Search for the cell housing the specified text and yield its [x, y] center coordinate. 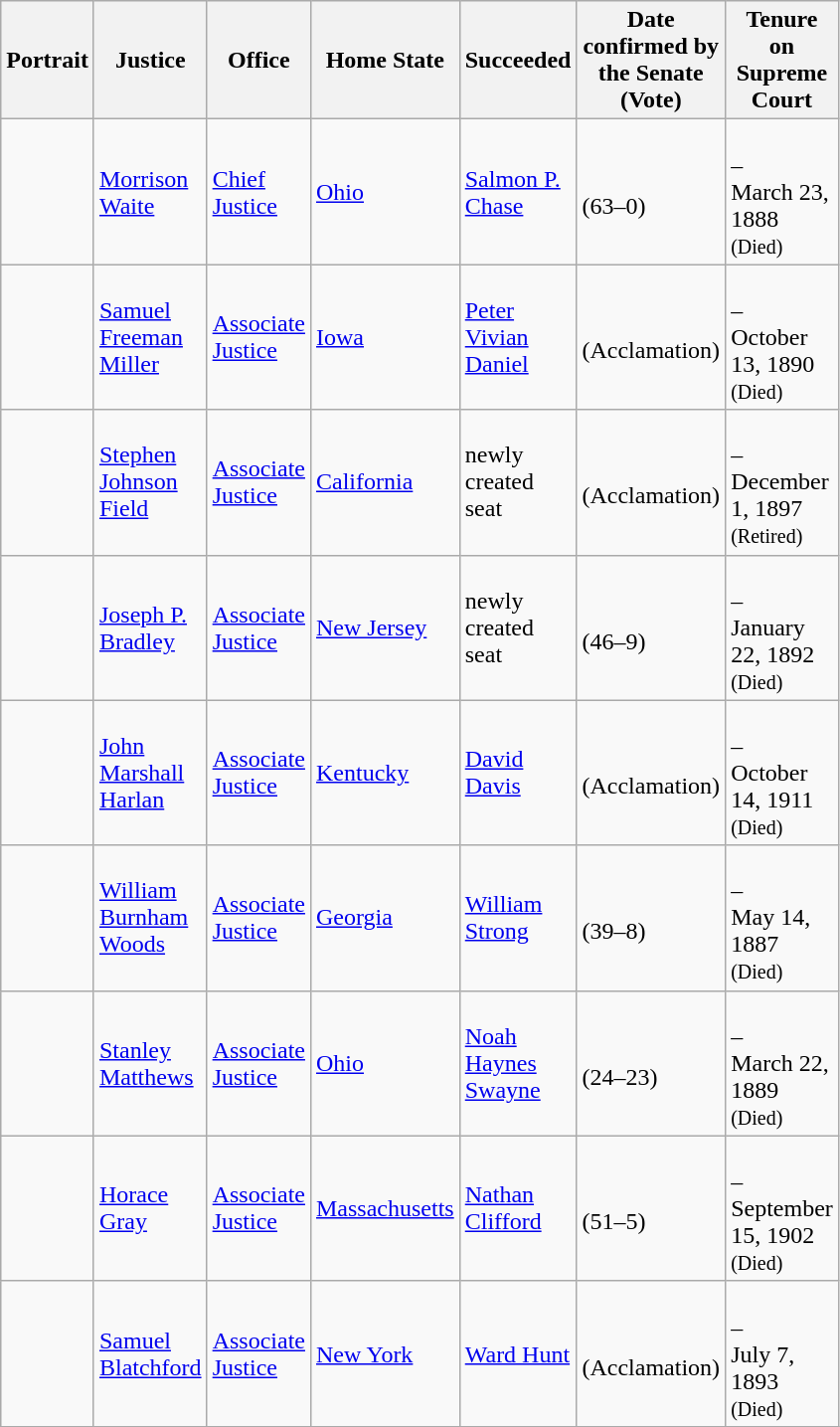
Massachusetts [385, 1208]
–January 22, 1892(Died) [782, 627]
(63–0) [651, 192]
Ward Hunt [518, 1353]
William Strong [518, 918]
William Burnham Woods [150, 918]
–September 15, 1902(Died) [782, 1208]
–July 7, 1893(Died) [782, 1353]
David Davis [518, 773]
–October 14, 1911(Died) [782, 773]
Samuel Blatchford [150, 1353]
Samuel Freeman Miller [150, 337]
(39–8) [651, 918]
New York [385, 1353]
(51–5) [651, 1208]
Stanley Matthews [150, 1063]
Tenure on Supreme Court [782, 60]
(24–23) [651, 1063]
Stephen Johnson Field [150, 482]
Morrison Waite [150, 192]
California [385, 482]
Succeeded [518, 60]
Kentucky [385, 773]
Noah Haynes Swayne [518, 1063]
–October 13, 1890(Died) [782, 337]
Georgia [385, 918]
Office [258, 60]
–March 23, 1888(Died) [782, 192]
New Jersey [385, 627]
John Marshall Harlan [150, 773]
Joseph P. Bradley [150, 627]
–May 14, 1887(Died) [782, 918]
Nathan Clifford [518, 1208]
–March 22, 1889(Died) [782, 1063]
Peter Vivian Daniel [518, 337]
Salmon P. Chase [518, 192]
–December 1, 1897(Retired) [782, 482]
Home State [385, 60]
Portrait [48, 60]
Iowa [385, 337]
(46–9) [651, 627]
Horace Gray [150, 1208]
Date confirmed by the Senate(Vote) [651, 60]
Chief Justice [258, 192]
Justice [150, 60]
